Determine the (x, y) coordinate at the center of the cell enclosing the given text.  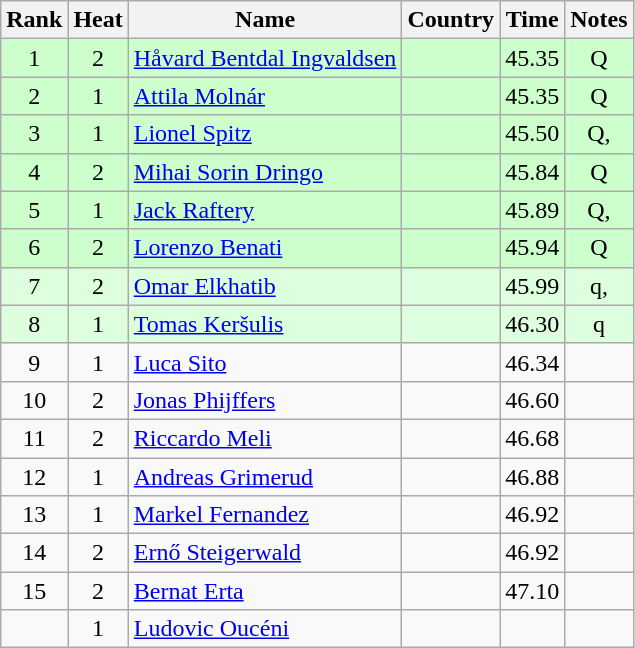
46.68 (532, 438)
Markel Fernandez (265, 515)
6 (34, 248)
45.89 (532, 210)
Heat (98, 20)
Ernő Steigerwald (265, 553)
10 (34, 400)
Jonas Phijffers (265, 400)
46.30 (532, 324)
46.88 (532, 477)
7 (34, 286)
Country (451, 20)
Jack Raftery (265, 210)
4 (34, 172)
5 (34, 210)
9 (34, 362)
Ludovic Oucéni (265, 629)
Håvard Bentdal Ingvaldsen (265, 58)
Bernat Erta (265, 591)
Mihai Sorin Dringo (265, 172)
46.34 (532, 362)
3 (34, 134)
13 (34, 515)
45.84 (532, 172)
Andreas Grimerud (265, 477)
q (599, 324)
Rank (34, 20)
Lionel Spitz (265, 134)
Riccardo Meli (265, 438)
45.50 (532, 134)
15 (34, 591)
Time (532, 20)
46.60 (532, 400)
Name (265, 20)
q, (599, 286)
11 (34, 438)
8 (34, 324)
Notes (599, 20)
47.10 (532, 591)
Lorenzo Benati (265, 248)
12 (34, 477)
Omar Elkhatib (265, 286)
45.94 (532, 248)
45.99 (532, 286)
Attila Molnár (265, 96)
Tomas Keršulis (265, 324)
14 (34, 553)
Luca Sito (265, 362)
